Extract the (X, Y) coordinate from the center of the cell holding the provided text.  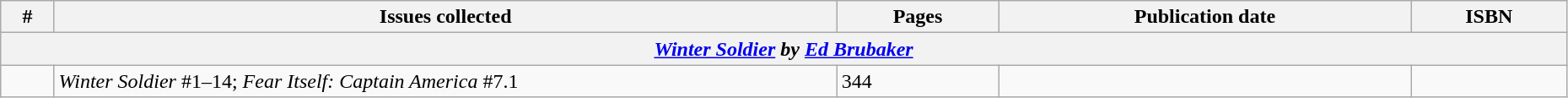
Pages (918, 17)
Issues collected (445, 17)
Winter Soldier #1–14; Fear Itself: Captain America #7.1 (445, 81)
# (27, 17)
Publication date (1205, 17)
Winter Soldier by Ed Brubaker (784, 49)
344 (918, 81)
ISBN (1489, 17)
